Return the (X, Y) coordinate for the center point of the cell that contains the specified text.  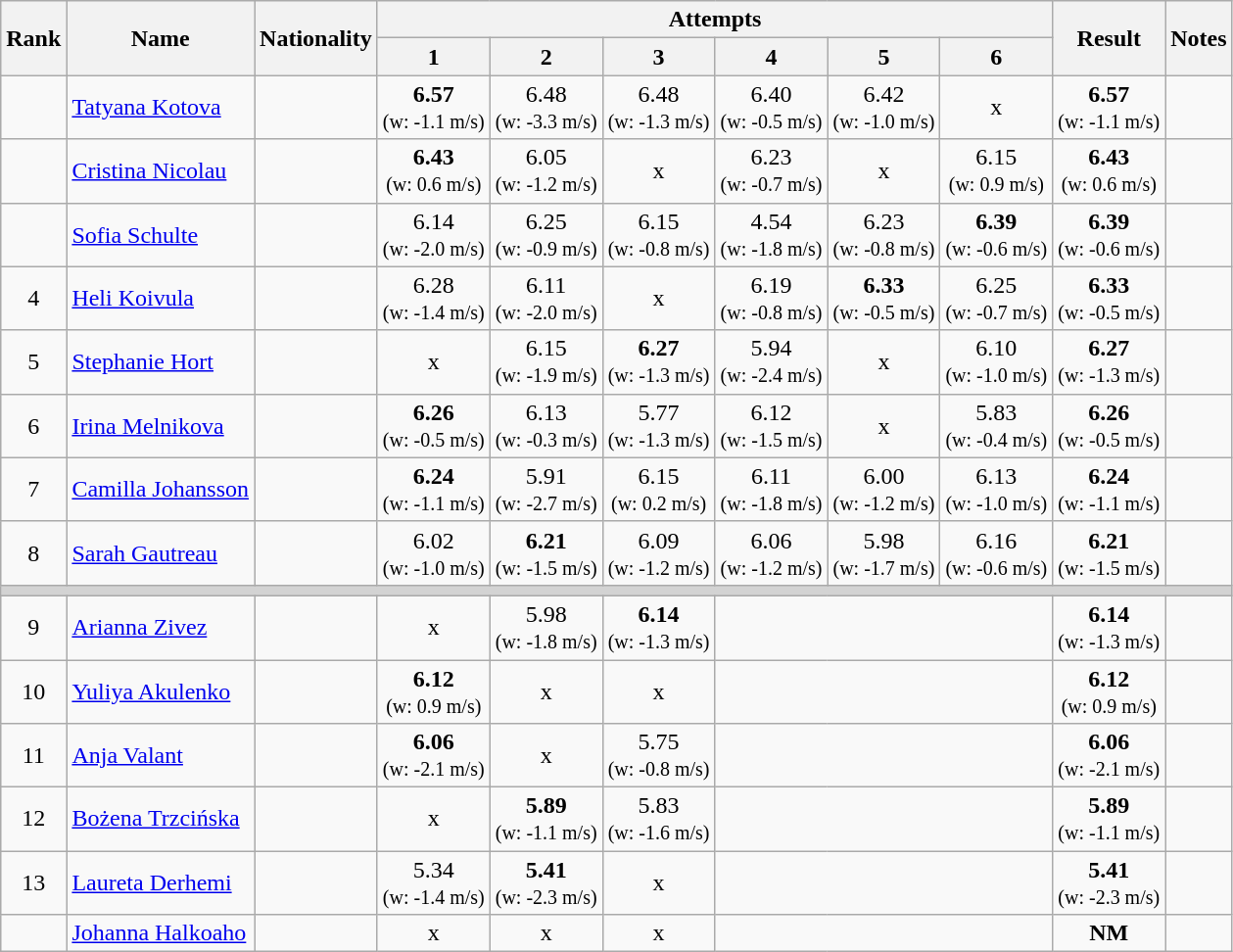
Nationality (316, 38)
6.13(w: -1.0 m/s) (997, 490)
Heli Koivula (161, 298)
5.98(w: -1.8 m/s) (546, 627)
6.16(w: -0.6 m/s) (997, 552)
6.48(w: -1.3 m/s) (658, 108)
Johanna Halkoaho (161, 933)
6.11(w: -2.0 m/s) (546, 298)
6.14(w: -2.0 m/s) (433, 235)
7 (33, 490)
6.40(w: -0.5 m/s) (772, 108)
5.83(w: -0.4 m/s) (997, 425)
5.91(w: -2.7 m/s) (546, 490)
6.15(w: 0.9 m/s) (997, 170)
Bożena Trzcińska (161, 819)
Cristina Nicolau (161, 170)
6.19(w: -0.8 m/s) (772, 298)
5.77(w: -1.3 m/s) (658, 425)
6.00(w: -1.2 m/s) (883, 490)
5.94(w: -2.4 m/s) (772, 362)
6.15(w: -1.9 m/s) (546, 362)
6.13(w: -0.3 m/s) (546, 425)
Laureta Derhemi (161, 883)
6.28(w: -1.4 m/s) (433, 298)
2 (546, 57)
Irina Melnikova (161, 425)
6.09(w: -1.2 m/s) (658, 552)
11 (33, 756)
9 (33, 627)
5.83(w: -1.6 m/s) (658, 819)
6.15(w: 0.2 m/s) (658, 490)
Notes (1199, 38)
13 (33, 883)
6.10(w: -1.0 m/s) (997, 362)
Anja Valant (161, 756)
Yuliya Akulenko (161, 691)
8 (33, 552)
6.25(w: -0.9 m/s) (546, 235)
Attempts (715, 20)
6.42(w: -1.0 m/s) (883, 108)
Result (1109, 38)
10 (33, 691)
Name (161, 38)
6.25(w: -0.7 m/s) (997, 298)
Arianna Zivez (161, 627)
4.54(w: -1.8 m/s) (772, 235)
6.05(w: -1.2 m/s) (546, 170)
5.75(w: -0.8 m/s) (658, 756)
6.06(w: -1.2 m/s) (772, 552)
Rank (33, 38)
Camilla Johansson (161, 490)
5.98(w: -1.7 m/s) (883, 552)
6.23(w: -0.7 m/s) (772, 170)
Sarah Gautreau (161, 552)
6.48(w: -3.3 m/s) (546, 108)
6.12(w: -1.5 m/s) (772, 425)
Sofia Schulte (161, 235)
6.02(w: -1.0 m/s) (433, 552)
6.11(w: -1.8 m/s) (772, 490)
Tatyana Kotova (161, 108)
5.34(w: -1.4 m/s) (433, 883)
Stephanie Hort (161, 362)
12 (33, 819)
6.23(w: -0.8 m/s) (883, 235)
1 (433, 57)
NM (1109, 933)
3 (658, 57)
6.15(w: -0.8 m/s) (658, 235)
